Return the (X, Y) coordinate for the center point of the cell that contains the specified text.  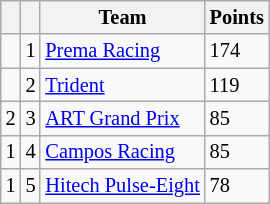
ART Grand Prix (122, 118)
Prema Racing (122, 51)
78 (237, 186)
119 (237, 85)
Points (237, 17)
Team (122, 17)
Campos Racing (122, 152)
3 (31, 118)
Trident (122, 85)
174 (237, 51)
5 (31, 186)
Hitech Pulse-Eight (122, 186)
4 (31, 152)
